Locate the cell with the specified text and output its [x, y] center coordinate. 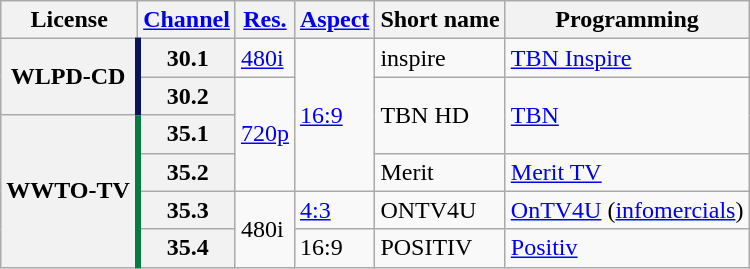
30.1 [187, 58]
ONTV4U [440, 210]
4:3 [334, 210]
OnTV4U (infomercials) [627, 210]
35.4 [187, 248]
POSITIV [440, 248]
35.2 [187, 172]
TBN [627, 115]
TBN Inspire [627, 58]
Positiv [627, 248]
Programming [627, 20]
WLPD-CD [70, 77]
Res. [264, 20]
inspire [440, 58]
Merit [440, 172]
Short name [440, 20]
35.1 [187, 134]
Aspect [334, 20]
Merit TV [627, 172]
35.3 [187, 210]
720p [264, 134]
30.2 [187, 96]
TBN HD [440, 115]
WWTO-TV [70, 191]
Channel [187, 20]
License [70, 20]
